Return the [X, Y] coordinate for the center point of the cell that contains the specified text.  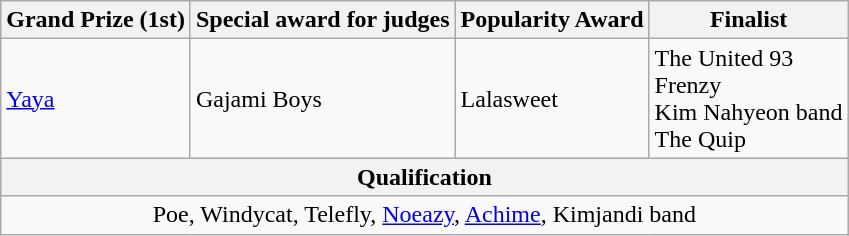
The United 93FrenzyKim Nahyeon bandThe Quip [748, 98]
Finalist [748, 20]
Qualification [424, 177]
Lalasweet [552, 98]
Poe, Windycat, Telefly, Noeazy, Achime, Kimjandi band [424, 215]
Special award for judges [322, 20]
Gajami Boys [322, 98]
Yaya [96, 98]
Popularity Award [552, 20]
Grand Prize (1st) [96, 20]
